For the text-containing cell, return its midpoint in [x, y] coordinate format. 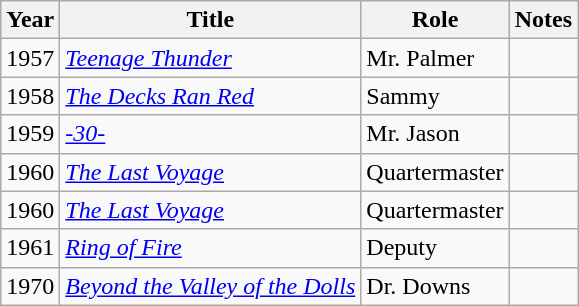
Teenage Thunder [210, 58]
The Decks Ran Red [210, 96]
Mr. Jason [435, 134]
Notes [543, 20]
Title [210, 20]
1970 [30, 286]
Dr. Downs [435, 286]
Role [435, 20]
Mr. Palmer [435, 58]
Beyond the Valley of the Dolls [210, 286]
Year [30, 20]
Sammy [435, 96]
1957 [30, 58]
-30- [210, 134]
1958 [30, 96]
Ring of Fire [210, 248]
Deputy [435, 248]
1959 [30, 134]
1961 [30, 248]
